Determine the (X, Y) coordinate at the center of the cell enclosing the given text.  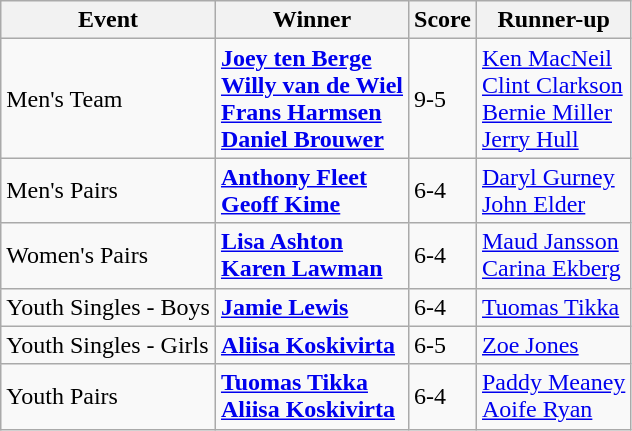
Event (108, 20)
Women's Pairs (108, 256)
Maud JanssonCarina Ekberg (553, 256)
Tuomas Tikka (553, 307)
6-5 (443, 345)
Winner (312, 20)
Youth Pairs (108, 396)
Daryl GurneyJohn Elder (553, 190)
Jamie Lewis (312, 307)
Paddy MeaneyAoife Ryan (553, 396)
Youth Singles - Girls (108, 345)
Joey ten BergeWilly van de WielFrans HarmsenDaniel Brouwer (312, 98)
Youth Singles - Boys (108, 307)
9-5 (443, 98)
Men's Pairs (108, 190)
Anthony FleetGeoff Kime (312, 190)
Tuomas TikkaAliisa Koskivirta (312, 396)
Runner-up (553, 20)
Men's Team (108, 98)
Zoe Jones (553, 345)
Score (443, 20)
Aliisa Koskivirta (312, 345)
Ken MacNeilClint ClarksonBernie MillerJerry Hull (553, 98)
Lisa AshtonKaren Lawman (312, 256)
